Find where the given text appears and provide that cell's center as [x, y] coordinate. 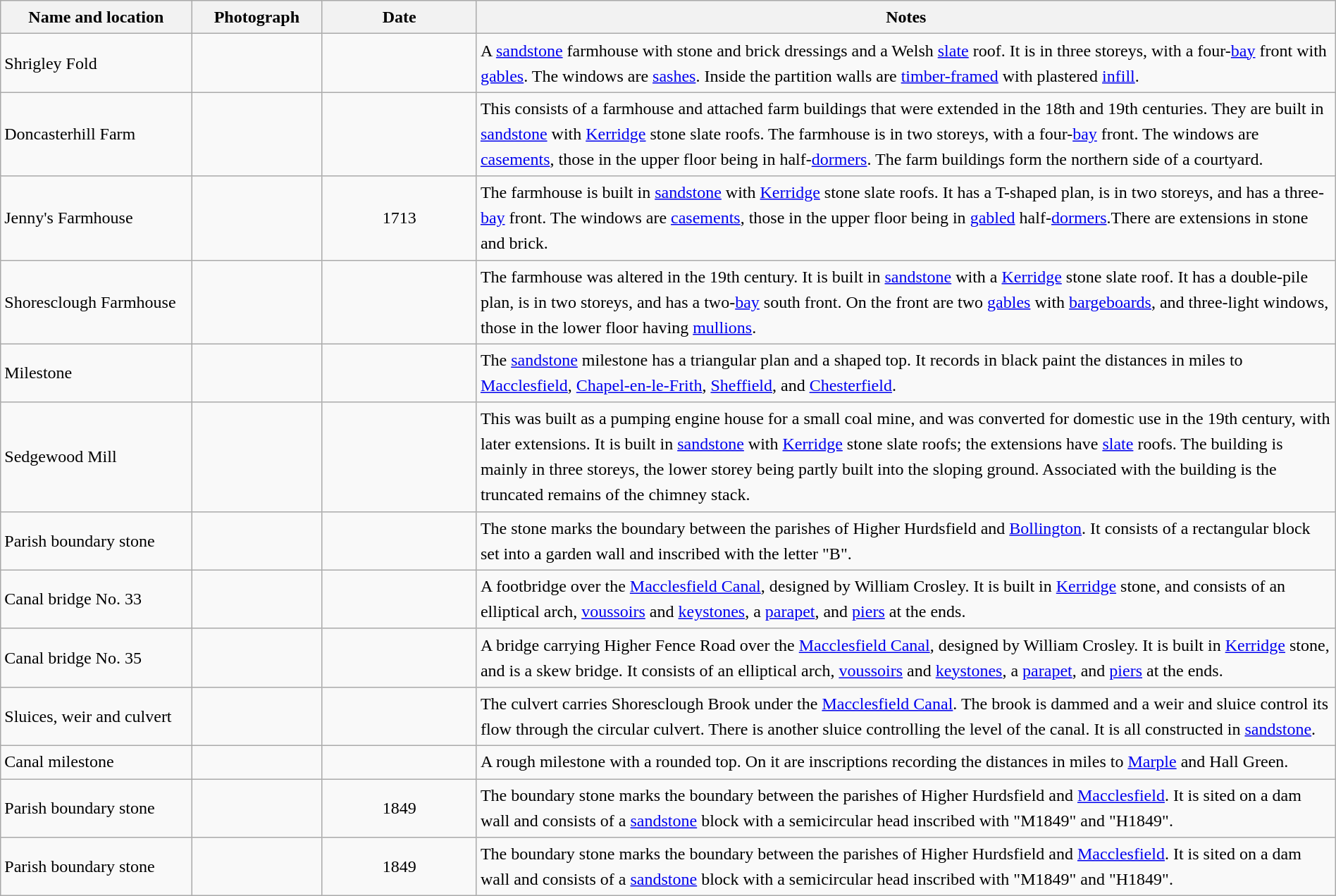
Shoresclough Farmhouse [96, 301]
Date [399, 17]
A rough milestone with a rounded top. On it are inscriptions recording the distances in miles to Marple and Hall Green. [906, 762]
Milestone [96, 373]
Canal milestone [96, 762]
Canal bridge No. 35 [96, 658]
1713 [399, 218]
Photograph [256, 17]
Notes [906, 17]
Canal bridge No. 33 [96, 599]
Name and location [96, 17]
Sedgewood Mill [96, 456]
Shrigley Fold [96, 63]
Jenny's Farmhouse [96, 218]
Doncasterhill Farm [96, 134]
Sluices, weir and culvert [96, 716]
